Extract the (X, Y) coordinate from the center of the cell holding the provided text.  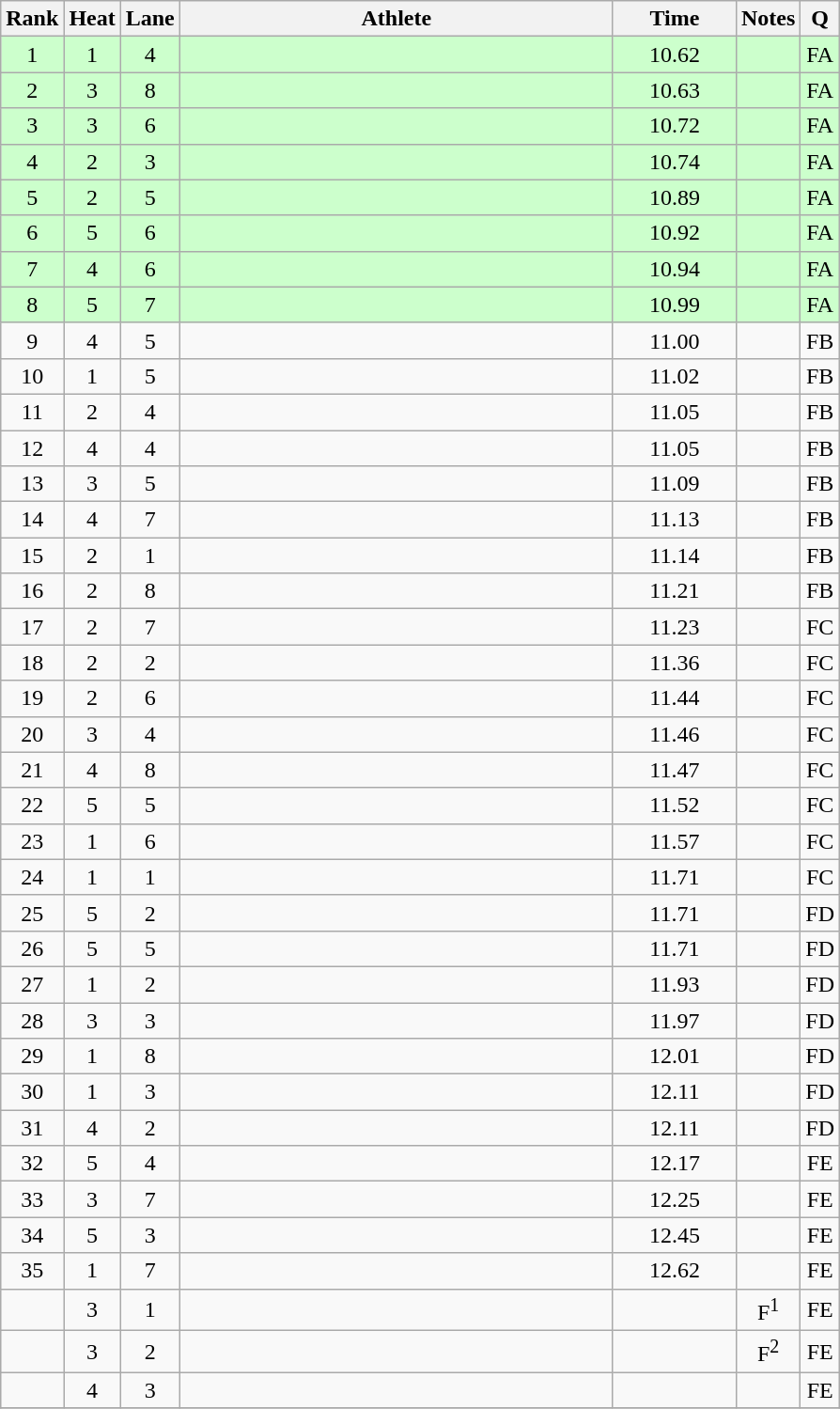
18 (32, 663)
12.45 (675, 1235)
9 (32, 340)
31 (32, 1128)
15 (32, 556)
26 (32, 948)
12.17 (675, 1164)
12.25 (675, 1199)
12.01 (675, 1057)
10.89 (675, 197)
11.46 (675, 734)
10.99 (675, 305)
32 (32, 1164)
27 (32, 984)
11.93 (675, 984)
24 (32, 877)
F1 (768, 1310)
11.00 (675, 340)
11.09 (675, 484)
10.92 (675, 233)
34 (32, 1235)
10.72 (675, 126)
22 (32, 806)
Heat (92, 19)
Rank (32, 19)
10.74 (675, 162)
Athlete (397, 19)
13 (32, 484)
10.62 (675, 55)
35 (32, 1271)
16 (32, 591)
33 (32, 1199)
11.47 (675, 770)
11.97 (675, 1020)
30 (32, 1092)
11.13 (675, 520)
10.63 (675, 90)
21 (32, 770)
17 (32, 627)
12.62 (675, 1271)
Lane (150, 19)
Time (675, 19)
11.14 (675, 556)
10 (32, 376)
20 (32, 734)
28 (32, 1020)
14 (32, 520)
Q (820, 19)
12 (32, 448)
11 (32, 412)
11.57 (675, 841)
11.36 (675, 663)
19 (32, 698)
23 (32, 841)
25 (32, 913)
11.52 (675, 806)
Notes (768, 19)
11.23 (675, 627)
11.02 (675, 376)
10.94 (675, 269)
29 (32, 1057)
F2 (768, 1352)
11.21 (675, 591)
11.44 (675, 698)
